Provide the (x, y) coordinate of the cell's center where the given text is located.  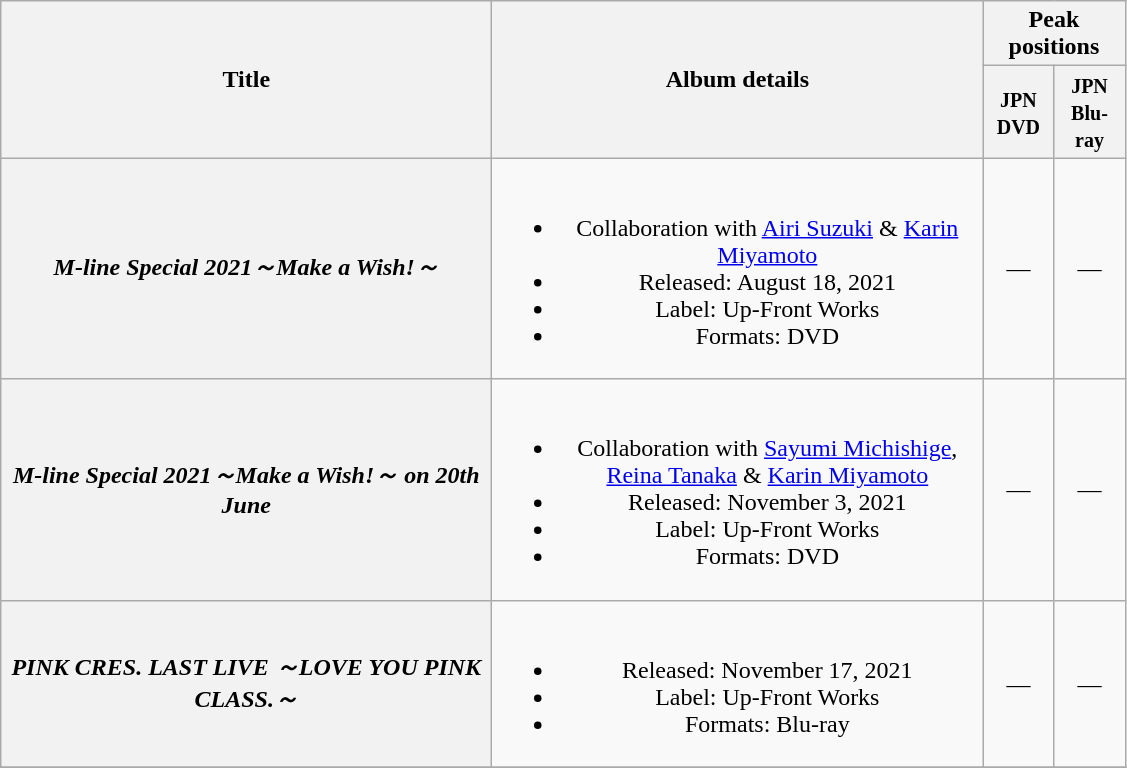
M-line Special 2021～Make a Wish!～ on 20th June (246, 490)
JPN DVD (1018, 112)
Album details (738, 80)
Peak positions (1054, 34)
Released: November 17, 2021 Label: Up-Front WorksFormats: Blu-ray (738, 684)
PINK CRES. LAST LIVE ～LOVE YOU PINK CLASS.～ (246, 684)
Collaboration with Airi Suzuki & Karin MiyamotoReleased: August 18, 2021 Label: Up-Front WorksFormats: DVD (738, 268)
Title (246, 80)
Collaboration with Sayumi Michishige, Reina Tanaka & Karin MiyamotoReleased: November 3, 2021 Label: Up-Front WorksFormats: DVD (738, 490)
M-line Special 2021～Make a Wish!～ (246, 268)
JPN Blu-ray (1090, 112)
